Determine the (x, y) coordinate at the center of the cell enclosing the given text.  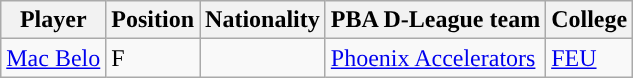
College (590, 20)
Phoenix Accelerators (435, 58)
F (153, 58)
Position (153, 20)
Player (54, 20)
FEU (590, 58)
Mac Belo (54, 58)
Nationality (263, 20)
PBA D-League team (435, 20)
